Determine the [x, y] coordinate at the center of the cell enclosing the given text.  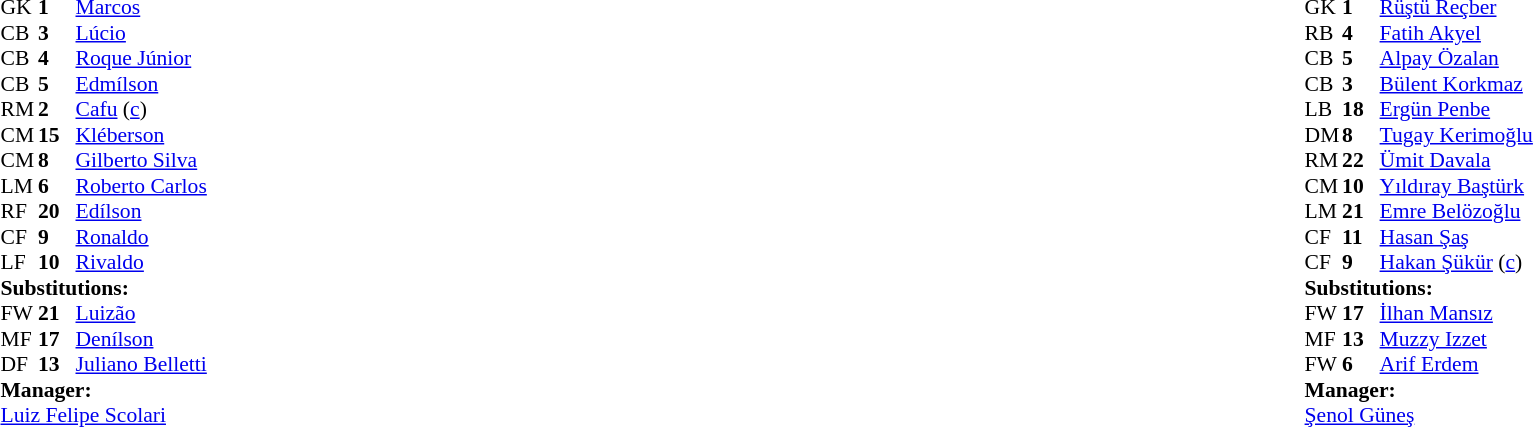
Yıldıray Baştürk [1456, 186]
Lúcio [142, 33]
Arif Erdem [1456, 365]
Denílson [142, 339]
Ergün Penbe [1456, 109]
18 [1361, 109]
Roque Júnior [142, 59]
DF [19, 365]
Hasan Şaş [1456, 237]
Rivaldo [142, 263]
Kléberson [142, 135]
Tugay Kerimoğlu [1456, 135]
Edmílson [142, 84]
22 [1361, 161]
Alpay Özalan [1456, 59]
Edílson [142, 211]
RF [19, 211]
LB [1324, 109]
Ümit Davala [1456, 161]
Gilberto Silva [142, 161]
Emre Belözoğlu [1456, 211]
RB [1324, 33]
2 [57, 109]
11 [1361, 237]
Muzzy Izzet [1456, 339]
İlhan Mansız [1456, 313]
Juliano Belletti [142, 365]
20 [57, 211]
DM [1324, 135]
Ronaldo [142, 237]
Bülent Korkmaz [1456, 84]
15 [57, 135]
Roberto Carlos [142, 186]
Cafu (c) [142, 109]
Luizão [142, 313]
Hakan Şükür (c) [1456, 263]
LF [19, 263]
Fatih Akyel [1456, 33]
